Return [x, y] of the center of cell containing provided text 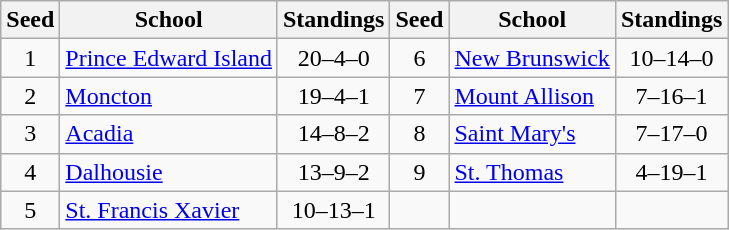
Saint Mary's [532, 134]
6 [420, 58]
Dalhousie [169, 172]
3 [30, 134]
20–4–0 [333, 58]
Mount Allison [532, 96]
Acadia [169, 134]
10–14–0 [671, 58]
7–16–1 [671, 96]
2 [30, 96]
4–19–1 [671, 172]
7–17–0 [671, 134]
10–13–1 [333, 210]
St. Francis Xavier [169, 210]
14–8–2 [333, 134]
5 [30, 210]
St. Thomas [532, 172]
Moncton [169, 96]
7 [420, 96]
4 [30, 172]
9 [420, 172]
1 [30, 58]
19–4–1 [333, 96]
8 [420, 134]
Prince Edward Island [169, 58]
New Brunswick [532, 58]
13–9–2 [333, 172]
